Extract the (X, Y) coordinate from the center of the cell holding the provided text.  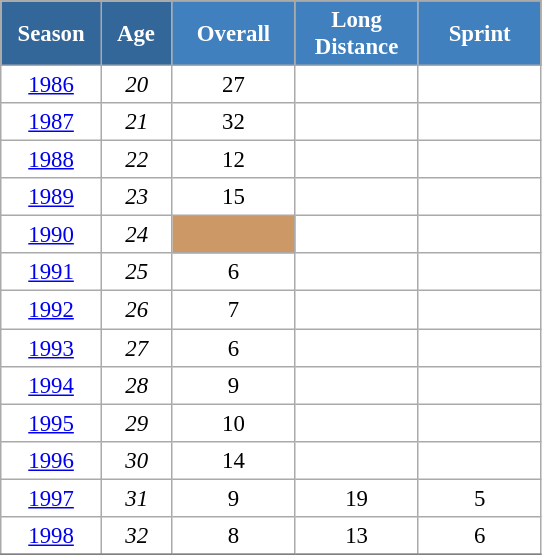
30 (136, 460)
1989 (52, 197)
5 (480, 498)
1997 (52, 498)
14 (234, 460)
25 (136, 273)
12 (234, 160)
1998 (52, 536)
1991 (52, 273)
23 (136, 197)
29 (136, 423)
10 (234, 423)
22 (136, 160)
7 (234, 310)
Age (136, 34)
Sprint (480, 34)
8 (234, 536)
1993 (52, 348)
Season (52, 34)
13 (356, 536)
28 (136, 385)
1986 (52, 85)
15 (234, 197)
24 (136, 235)
1988 (52, 160)
1995 (52, 423)
1992 (52, 310)
1987 (52, 122)
31 (136, 498)
Long Distance (356, 34)
26 (136, 310)
19 (356, 498)
1994 (52, 385)
21 (136, 122)
1990 (52, 235)
20 (136, 85)
1996 (52, 460)
Overall (234, 34)
